From the cell containing the given text, extract its center point as [X, Y] coordinate. 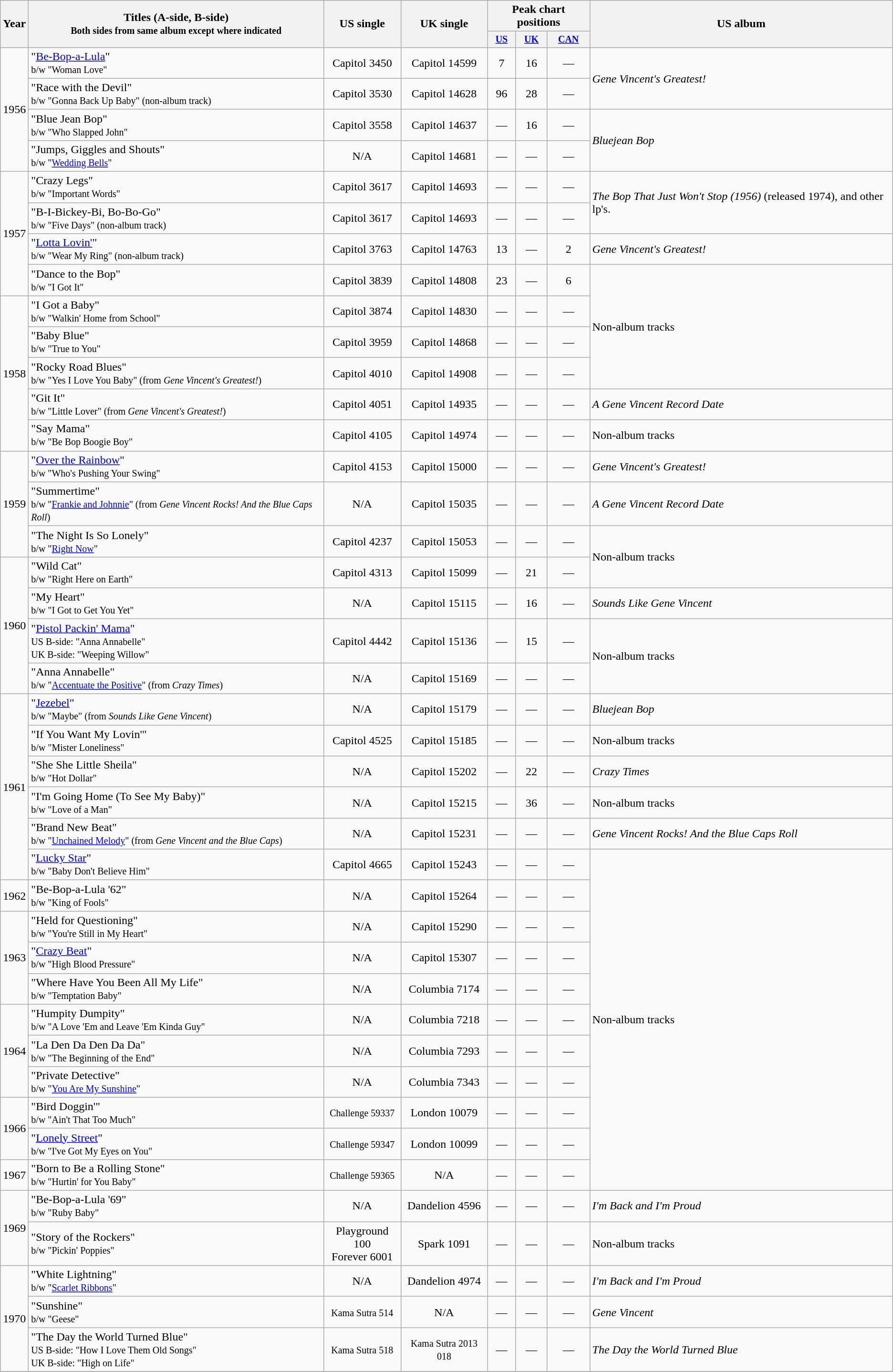
Kama Sutra 518 [363, 1350]
Spark 1091 [444, 1244]
Capitol 15169 [444, 678]
Capitol 4442 [363, 641]
Capitol 14599 [444, 63]
1961 [14, 787]
Capitol 15307 [444, 958]
Capitol 15136 [444, 641]
Kama Sutra 2013 018 [444, 1350]
"Held for Questioning"b/w "You're Still in My Heart" [177, 926]
"B-I-Bickey-Bi, Bo-Bo-Go"b/w "Five Days" (non-album track) [177, 218]
13 [502, 249]
Capitol 15231 [444, 834]
"Bird Doggin'"b/w "Ain't That Too Much" [177, 1112]
Columbia 7174 [444, 988]
Gene Vincent [741, 1312]
1967 [14, 1175]
Capitol 14868 [444, 343]
Capitol 4010 [363, 373]
21 [531, 572]
Capitol 14908 [444, 373]
Capitol 15115 [444, 603]
1969 [14, 1228]
Sounds Like Gene Vincent [741, 603]
"White Lightning"b/w "Scarlet Ribbons" [177, 1281]
"Born to Be a Rolling Stone"b/w "Hurtin' for You Baby" [177, 1175]
"Brand New Beat"b/w "Unchained Melody" (from Gene Vincent and the Blue Caps) [177, 834]
"I Got a Baby"b/w "Walkin' Home from School" [177, 311]
"Be-Bop-a-Lula '69"b/w "Ruby Baby" [177, 1206]
"Be-Bop-a-Lula"b/w "Woman Love" [177, 63]
7 [502, 63]
"Private Detective"b/w "You Are My Sunshine" [177, 1082]
Capitol 14681 [444, 156]
Capitol 4051 [363, 405]
"Over the Rainbow"b/w "Who's Pushing Your Swing" [177, 467]
"Sunshine"b/w "Geese" [177, 1312]
Peak chart positions [539, 16]
"If You Want My Lovin'"b/w "Mister Loneliness" [177, 740]
"Where Have You Been All My Life"b/w "Temptation Baby" [177, 988]
Capitol 3558 [363, 125]
Capitol 14628 [444, 94]
Capitol 15202 [444, 772]
15 [531, 641]
London 10079 [444, 1112]
"Jumps, Giggles and Shouts"b/w "Wedding Bells" [177, 156]
Capitol 4237 [363, 541]
Columbia 7343 [444, 1082]
"Blue Jean Bop"b/w "Who Slapped John" [177, 125]
"Lonely Street"b/w "I've Got My Eyes on You" [177, 1144]
Challenge 59337 [363, 1112]
1970 [14, 1319]
Kama Sutra 514 [363, 1312]
Capitol 15264 [444, 896]
"Baby Blue"b/w "True to You" [177, 343]
Capitol 14830 [444, 311]
36 [531, 802]
Capitol 3839 [363, 281]
Capitol 3874 [363, 311]
The Bop That Just Won't Stop (1956) (released 1974), and other lp's. [741, 203]
Capitol 14808 [444, 281]
Crazy Times [741, 772]
"Rocky Road Blues"b/w "Yes I Love You Baby" (from Gene Vincent's Greatest!) [177, 373]
Capitol 15185 [444, 740]
Capitol 14974 [444, 435]
Capitol 4105 [363, 435]
"Pistol Packin' Mama"US B-side: "Anna Annabelle"UK B-side: "Weeping Willow" [177, 641]
"Humpity Dumpity"b/w "A Love 'Em and Leave 'Em Kinda Guy" [177, 1020]
28 [531, 94]
22 [531, 772]
Playground 100Forever 6001 [363, 1244]
"Race with the Devil"b/w "Gonna Back Up Baby" (non-album track) [177, 94]
Dandelion 4974 [444, 1281]
1959 [14, 504]
Capitol 15179 [444, 710]
Capitol 15099 [444, 572]
Capitol 14935 [444, 405]
"Dance to the Bop"b/w "I Got It" [177, 281]
"Anna Annabelle"b/w "Accentuate the Positive" (from Crazy Times) [177, 678]
"My Heart"b/w "I Got to Get You Yet" [177, 603]
"I'm Going Home (To See My Baby)"b/w "Love of a Man" [177, 802]
Capitol 15215 [444, 802]
"Wild Cat"b/w "Right Here on Earth" [177, 572]
Year [14, 24]
Gene Vincent Rocks! And the Blue Caps Roll [741, 834]
Titles (A-side, B-side)Both sides from same album except where indicated [177, 24]
Capitol 15035 [444, 504]
"Jezebel"b/w "Maybe" (from Sounds Like Gene Vincent) [177, 710]
CAN [569, 39]
Columbia 7293 [444, 1050]
Capitol 14763 [444, 249]
Challenge 59347 [363, 1144]
"Crazy Legs"b/w "Important Words" [177, 187]
1957 [14, 234]
Capitol 15290 [444, 926]
1963 [14, 958]
23 [502, 281]
"She She Little Sheila"b/w "Hot Dollar" [177, 772]
US album [741, 24]
Columbia 7218 [444, 1020]
Capitol 4525 [363, 740]
"Git It"b/w "Little Lover" (from Gene Vincent's Greatest!) [177, 405]
96 [502, 94]
Capitol 4153 [363, 467]
Capitol 14637 [444, 125]
Capitol 3959 [363, 343]
"Summertime"b/w "Frankie and Johnnie" (from Gene Vincent Rocks! And the Blue Caps Roll) [177, 504]
1956 [14, 109]
The Day the World Turned Blue [741, 1350]
1962 [14, 896]
Capitol 15000 [444, 467]
"The Night Is So Lonely"b/w "Right Now" [177, 541]
6 [569, 281]
London 10099 [444, 1144]
1964 [14, 1050]
1960 [14, 625]
"Say Mama"b/w "Be Bop Boogie Boy" [177, 435]
Challenge 59365 [363, 1175]
US [502, 39]
Capitol 3530 [363, 94]
Capitol 15243 [444, 864]
US single [363, 24]
Capitol 3763 [363, 249]
"Be-Bop-a-Lula '62"b/w "King of Fools" [177, 896]
"Lotta Lovin'"b/w "Wear My Ring" (non-album track) [177, 249]
UK single [444, 24]
Dandelion 4596 [444, 1206]
"Lucky Star"b/w "Baby Don't Believe Him" [177, 864]
"Story of the Rockers"b/w "Pickin' Poppies" [177, 1244]
"Crazy Beat"b/w "High Blood Pressure" [177, 958]
"The Day the World Turned Blue"US B-side: "How I Love Them Old Songs"UK B-side: "High on Life" [177, 1350]
1966 [14, 1128]
1958 [14, 373]
2 [569, 249]
"La Den Da Den Da Da"b/w "The Beginning of the End" [177, 1050]
Capitol 15053 [444, 541]
Capitol 4665 [363, 864]
UK [531, 39]
Capitol 3450 [363, 63]
Capitol 4313 [363, 572]
